Find where the given text appears and provide that cell's center as (x, y) coordinate. 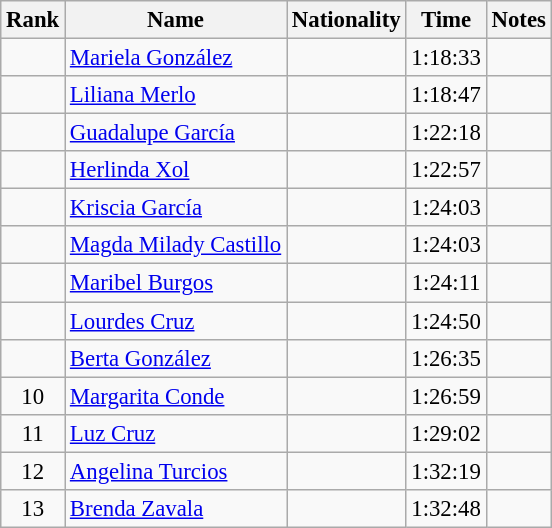
13 (33, 509)
Guadalupe García (176, 133)
1:24:11 (446, 283)
1:22:18 (446, 133)
1:24:50 (446, 321)
Liliana Merlo (176, 95)
Kriscia García (176, 208)
1:32:48 (446, 509)
Margarita Conde (176, 396)
Rank (33, 20)
1:29:02 (446, 433)
Notes (518, 20)
Mariela González (176, 58)
Time (446, 20)
Luz Cruz (176, 433)
1:32:19 (446, 471)
Herlinda Xol (176, 170)
Lourdes Cruz (176, 321)
Maribel Burgos (176, 283)
10 (33, 396)
1:26:35 (446, 358)
Angelina Turcios (176, 471)
1:18:47 (446, 95)
Magda Milady Castillo (176, 245)
Nationality (346, 20)
Brenda Zavala (176, 509)
1:26:59 (446, 396)
1:22:57 (446, 170)
11 (33, 433)
12 (33, 471)
1:18:33 (446, 58)
Name (176, 20)
Berta González (176, 358)
